Output the (X, Y) coordinate of the center of the cell containing the given text.  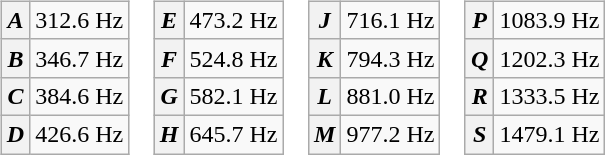
B (15, 58)
312.6 Hz (80, 20)
G (169, 96)
1333.5 Hz (550, 96)
P (479, 20)
M (324, 134)
977.2 Hz (390, 134)
1083.9 Hz (550, 20)
L (324, 96)
Q (479, 58)
A (15, 20)
C (15, 96)
346.7 Hz (80, 58)
426.6 Hz (80, 134)
S (479, 134)
473.2 Hz (234, 20)
F (169, 58)
645.7 Hz (234, 134)
716.1 Hz (390, 20)
794.3 Hz (390, 58)
582.1 Hz (234, 96)
R (479, 96)
J (324, 20)
384.6 Hz (80, 96)
1202.3 Hz (550, 58)
D (15, 134)
E (169, 20)
524.8 Hz (234, 58)
H (169, 134)
K (324, 58)
1479.1 Hz (550, 134)
881.0 Hz (390, 96)
